Capture the cell that displays the provided text and extract its [x, y] central coordinate. 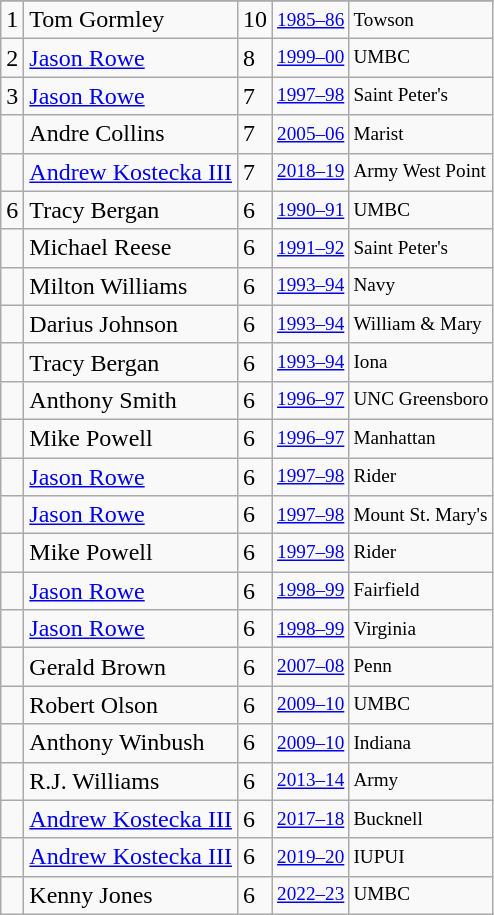
3 [12, 96]
Gerald Brown [131, 667]
2022–23 [311, 895]
Fairfield [421, 591]
1985–86 [311, 20]
1999–00 [311, 58]
Manhattan [421, 438]
Army West Point [421, 172]
IUPUI [421, 857]
Michael Reese [131, 248]
10 [254, 20]
2 [12, 58]
2013–14 [311, 781]
Kenny Jones [131, 895]
Indiana [421, 743]
1 [12, 20]
Milton Williams [131, 286]
2017–18 [311, 819]
Navy [421, 286]
Robert Olson [131, 705]
2018–19 [311, 172]
Iona [421, 362]
2019–20 [311, 857]
1990–91 [311, 210]
8 [254, 58]
William & Mary [421, 324]
Anthony Smith [131, 400]
1991–92 [311, 248]
Darius Johnson [131, 324]
Anthony Winbush [131, 743]
2007–08 [311, 667]
Penn [421, 667]
Bucknell [421, 819]
Army [421, 781]
Mount St. Mary's [421, 515]
Virginia [421, 629]
Marist [421, 134]
UNC Greensboro [421, 400]
2005–06 [311, 134]
Towson [421, 20]
R.J. Williams [131, 781]
Tom Gormley [131, 20]
Andre Collins [131, 134]
